From the cell containing the given text, extract its center point as [X, Y] coordinate. 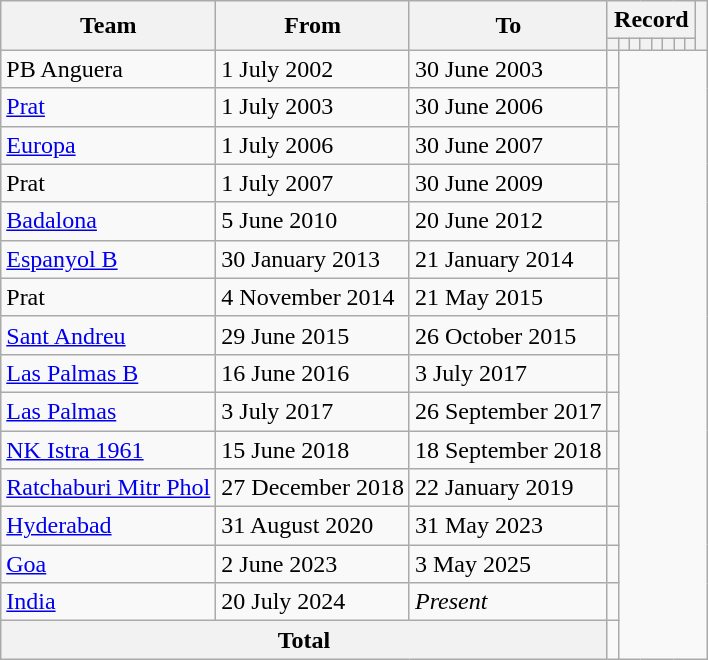
30 June 2006 [508, 107]
Goa [108, 564]
Espanyol B [108, 259]
30 June 2007 [508, 145]
21 January 2014 [508, 259]
30 January 2013 [313, 259]
16 June 2016 [313, 373]
15 June 2018 [313, 449]
26 September 2017 [508, 411]
22 January 2019 [508, 488]
1 July 2002 [313, 69]
Badalona [108, 221]
Europa [108, 145]
5 June 2010 [313, 221]
To [508, 26]
2 June 2023 [313, 564]
Las Palmas [108, 411]
31 August 2020 [313, 526]
Team [108, 26]
18 September 2018 [508, 449]
Ratchaburi Mitr Phol [108, 488]
Present [508, 602]
PB Anguera [108, 69]
1 July 2007 [313, 183]
3 May 2025 [508, 564]
26 October 2015 [508, 335]
31 May 2023 [508, 526]
21 May 2015 [508, 297]
Total [304, 640]
4 November 2014 [313, 297]
30 June 2009 [508, 183]
Sant Andreu [108, 335]
27 December 2018 [313, 488]
Record [651, 20]
1 July 2003 [313, 107]
20 June 2012 [508, 221]
Hyderabad [108, 526]
1 July 2006 [313, 145]
NK Istra 1961 [108, 449]
30 June 2003 [508, 69]
20 July 2024 [313, 602]
Las Palmas B [108, 373]
India [108, 602]
29 June 2015 [313, 335]
From [313, 26]
